For the text-containing cell, return its midpoint in [x, y] coordinate format. 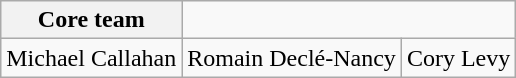
Romain Declé-Nancy [292, 58]
Cory Levy [458, 58]
Core team [92, 20]
Michael Callahan [92, 58]
